From the cell containing the given text, extract its center point as [X, Y] coordinate. 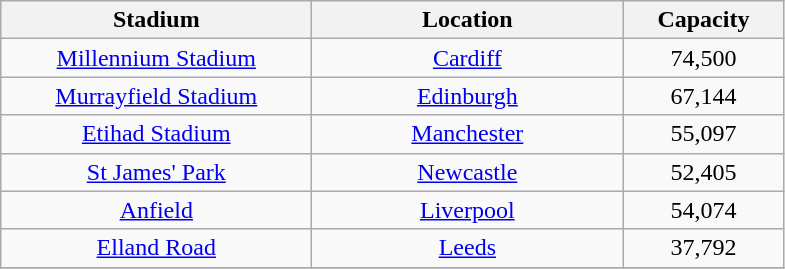
Elland Road [156, 248]
Edinburgh [468, 96]
Etihad Stadium [156, 134]
Location [468, 20]
Newcastle [468, 172]
74,500 [704, 58]
55,097 [704, 134]
Manchester [468, 134]
54,074 [704, 210]
Leeds [468, 248]
Millennium Stadium [156, 58]
67,144 [704, 96]
Capacity [704, 20]
St James' Park [156, 172]
Liverpool [468, 210]
Cardiff [468, 58]
Murrayfield Stadium [156, 96]
Stadium [156, 20]
37,792 [704, 248]
52,405 [704, 172]
Anfield [156, 210]
